Scan for the cell matching the given text and deliver its [X, Y] coordinate at center. 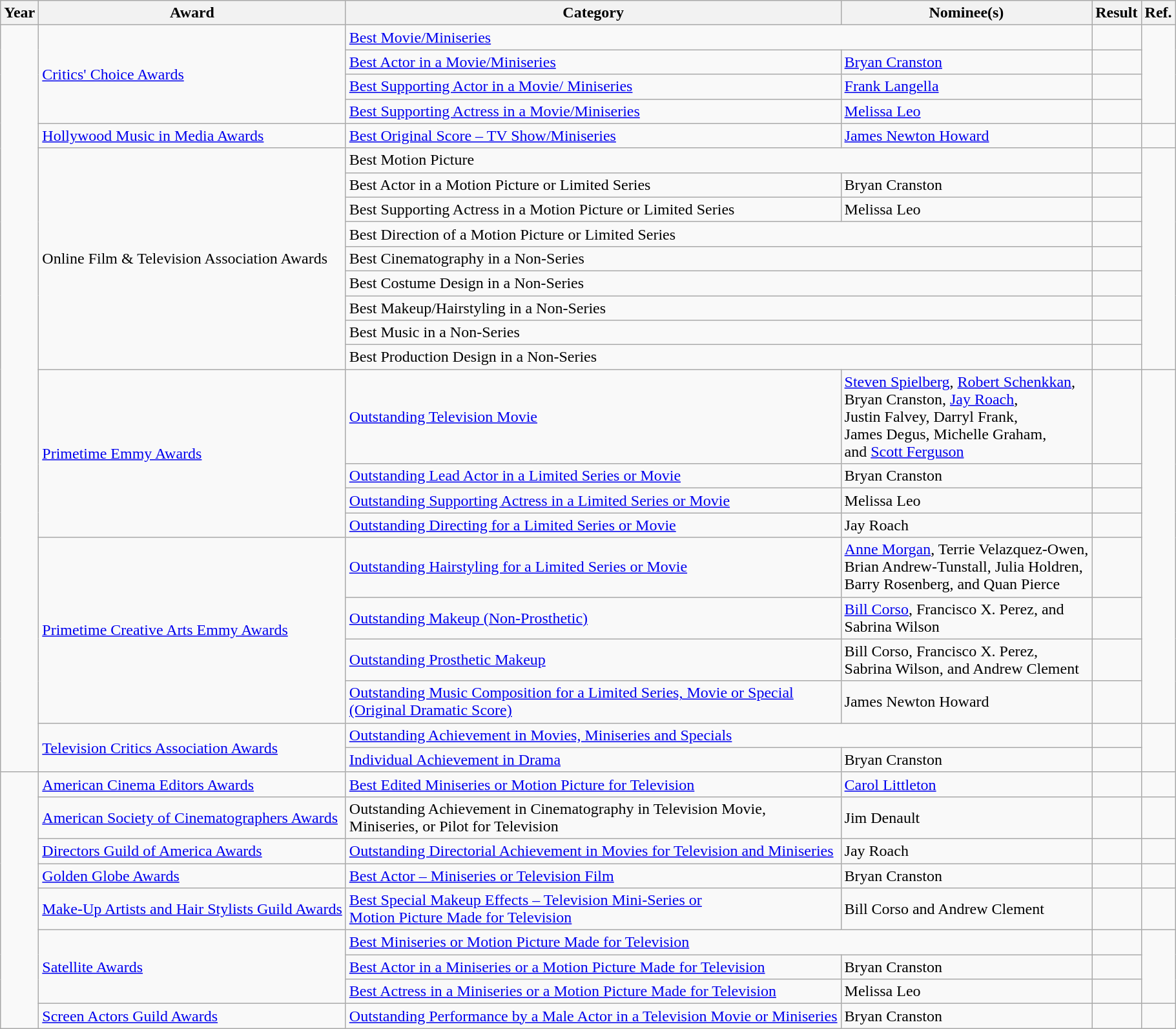
Carol Littleton [966, 784]
Anne Morgan, Terrie Velazquez-Owen, Brian Andrew-Tunstall, Julia Holdren, Barry Rosenberg, and Quan Pierce [966, 567]
American Society of Cinematographers Awards [192, 818]
Best Actress in a Miniseries or a Motion Picture Made for Television [593, 992]
Make-Up Artists and Hair Stylists Guild Awards [192, 909]
Critics' Choice Awards [192, 74]
Best Original Score – TV Show/Miniseries [593, 136]
Best Actor – Miniseries or Television Film [593, 875]
Primetime Emmy Awards [192, 453]
Outstanding Prosthetic Makeup [593, 660]
Steven Spielberg, Robert Schenkkan, Bryan Cranston, Jay Roach, Justin Falvey, Darryl Frank, James Degus, Michelle Graham, and Scott Ferguson [966, 417]
Golden Globe Awards [192, 875]
Outstanding Achievement in Cinematography in Television Movie, Miniseries, or Pilot for Television [593, 818]
Primetime Creative Arts Emmy Awards [192, 630]
American Cinema Editors Awards [192, 784]
Jim Denault [966, 818]
Screen Actors Guild Awards [192, 1016]
Frank Langella [966, 87]
Outstanding Television Movie [593, 417]
Outstanding Achievement in Movies, Miniseries and Specials [718, 735]
Category [593, 13]
Outstanding Supporting Actress in a Limited Series or Movie [593, 501]
Outstanding Lead Actor in a Limited Series or Movie [593, 476]
Hollywood Music in Media Awards [192, 136]
Best Actor in a Miniseries or a Motion Picture Made for Television [593, 967]
Outstanding Music Composition for a Limited Series, Movie or Special (Original Dramatic Score) [593, 702]
Year [19, 13]
Outstanding Directing for a Limited Series or Movie [593, 525]
Bill Corso, Francisco X. Perez, and Sabrina Wilson [966, 618]
Online Film & Television Association Awards [192, 258]
Outstanding Hairstyling for a Limited Series or Movie [593, 567]
Best Music in a Non-Series [718, 333]
Best Supporting Actress in a Motion Picture or Limited Series [593, 209]
Best Costume Design in a Non-Series [718, 283]
Outstanding Directorial Achievement in Movies for Television and Miniseries [593, 851]
Best Direction of a Motion Picture or Limited Series [718, 234]
Directors Guild of America Awards [192, 851]
Best Miniseries or Motion Picture Made for Television [718, 942]
Ref. [1159, 13]
Best Supporting Actress in a Movie/Miniseries [593, 111]
Best Motion Picture [718, 160]
Outstanding Performance by a Male Actor in a Television Movie or Miniseries [593, 1016]
Outstanding Makeup (Non-Prosthetic) [593, 618]
Satellite Awards [192, 967]
Television Critics Association Awards [192, 747]
Bill Corso and Andrew Clement [966, 909]
Best Cinematography in a Non-Series [718, 258]
Best Special Makeup Effects – Television Mini-Series or Motion Picture Made for Television [593, 909]
Best Production Design in a Non-Series [718, 357]
Award [192, 13]
Best Actor in a Movie/Miniseries [593, 62]
Result [1117, 13]
Best Movie/Miniseries [718, 37]
Best Supporting Actor in a Movie/ Miniseries [593, 87]
Bill Corso, Francisco X. Perez, Sabrina Wilson, and Andrew Clement [966, 660]
Best Makeup/Hairstyling in a Non-Series [718, 308]
Nominee(s) [966, 13]
Individual Achievement in Drama [593, 760]
Best Actor in a Motion Picture or Limited Series [593, 185]
Best Edited Miniseries or Motion Picture for Television [593, 784]
